Provide the (x, y) coordinate of the cell's center where the given text is located.  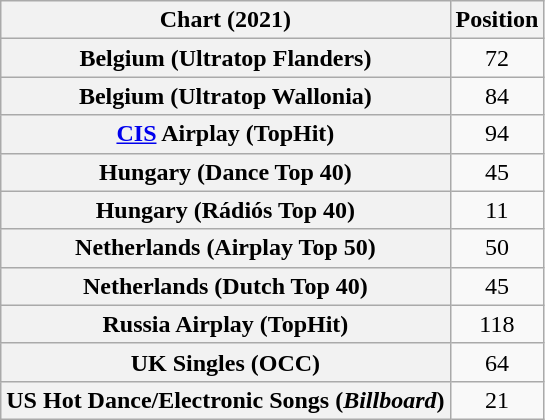
Chart (2021) (226, 20)
118 (497, 324)
72 (497, 58)
94 (497, 134)
64 (497, 362)
Belgium (Ultratop Wallonia) (226, 96)
Position (497, 20)
US Hot Dance/Electronic Songs (Billboard) (226, 400)
Hungary (Rádiós Top 40) (226, 210)
Belgium (Ultratop Flanders) (226, 58)
Hungary (Dance Top 40) (226, 172)
84 (497, 96)
UK Singles (OCC) (226, 362)
11 (497, 210)
21 (497, 400)
Netherlands (Airplay Top 50) (226, 248)
Russia Airplay (TopHit) (226, 324)
50 (497, 248)
CIS Airplay (TopHit) (226, 134)
Netherlands (Dutch Top 40) (226, 286)
